Return the (x, y) coordinate for the center point of the cell that contains the specified text.  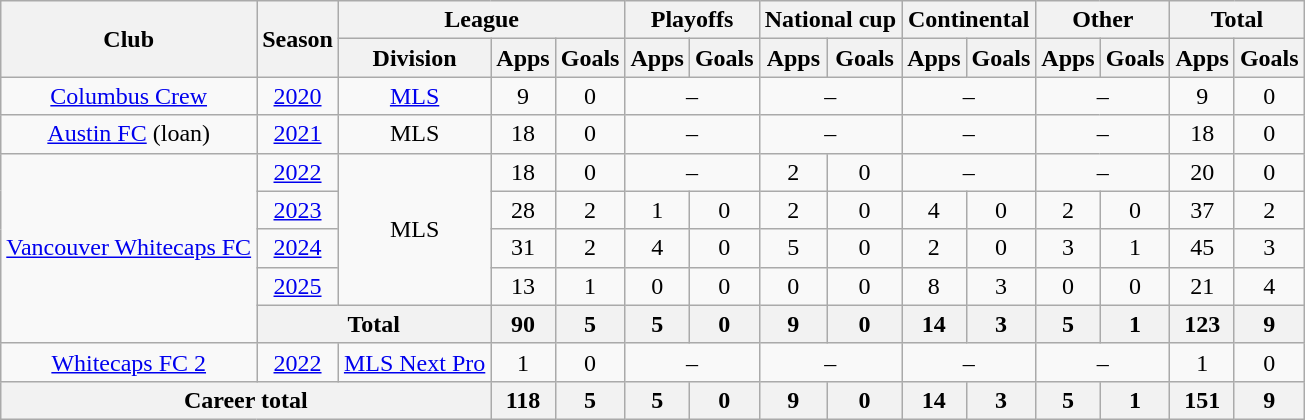
151 (1202, 400)
2020 (298, 96)
45 (1202, 248)
2023 (298, 210)
118 (523, 400)
Continental (969, 20)
2025 (298, 286)
90 (523, 324)
Career total (246, 400)
Season (298, 39)
Club (129, 39)
Playoffs (692, 20)
Austin FC (loan) (129, 134)
13 (523, 286)
21 (1202, 286)
31 (523, 248)
123 (1202, 324)
37 (1202, 210)
Division (414, 58)
MLS Next Pro (414, 362)
20 (1202, 172)
2021 (298, 134)
Columbus Crew (129, 96)
2024 (298, 248)
League (482, 20)
8 (934, 286)
28 (523, 210)
Whitecaps FC 2 (129, 362)
Other (1103, 20)
National cup (830, 20)
Vancouver Whitecaps FC (129, 248)
